Return the [X, Y] coordinate for the center point of the cell that contains the specified text.  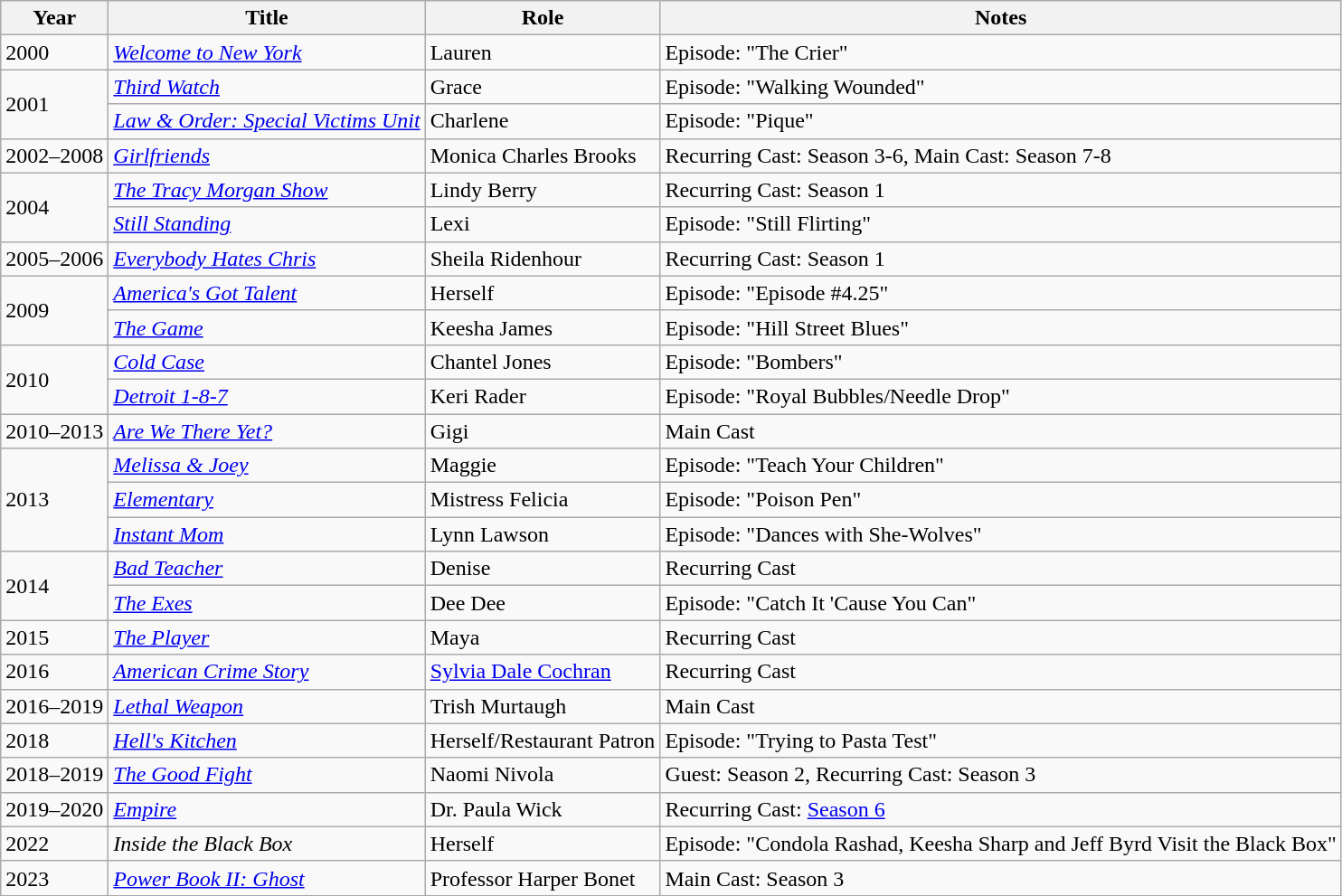
Main Cast: Season 3 [1001, 878]
American Crime Story [267, 672]
Lindy Berry [543, 190]
The Tracy Morgan Show [267, 190]
Inside the Black Box [267, 844]
Elementary [267, 500]
2019–2020 [54, 809]
2015 [54, 637]
Lexi [543, 224]
2005–2006 [54, 259]
Melissa & Joey [267, 466]
2016 [54, 672]
Law & Order: Special Victims Unit [267, 121]
The Good Fight [267, 775]
Herself/Restaurant Patron [543, 740]
Episode: "Catch It 'Cause You Can" [1001, 603]
Still Standing [267, 224]
Girlfriends [267, 156]
2016–2019 [54, 706]
Maggie [543, 466]
Episode: "Bombers" [1001, 362]
2009 [54, 310]
Grace [543, 87]
2013 [54, 500]
Episode: "The Crier" [1001, 52]
Episode: "Poison Pen" [1001, 500]
Instant Mom [267, 534]
2010 [54, 379]
2022 [54, 844]
Recurring Cast: Season 3-6, Main Cast: Season 7-8 [1001, 156]
Trish Murtaugh [543, 706]
Episode: "Trying to Pasta Test" [1001, 740]
The Exes [267, 603]
Detroit 1-8-7 [267, 396]
Notes [1001, 18]
Episode: "Dances with She-Wolves" [1001, 534]
Bad Teacher [267, 569]
2018 [54, 740]
Episode: "Royal Bubbles/Needle Drop" [1001, 396]
Denise [543, 569]
Are We There Yet? [267, 431]
Dee Dee [543, 603]
2001 [54, 104]
Lynn Lawson [543, 534]
The Game [267, 327]
Hell's Kitchen [267, 740]
Maya [543, 637]
Lauren [543, 52]
Episode: "Still Flirting" [1001, 224]
Episode: "Teach Your Children" [1001, 466]
The Player [267, 637]
Chantel Jones [543, 362]
2002–2008 [54, 156]
Cold Case [267, 362]
Mistress Felicia [543, 500]
Monica Charles Brooks [543, 156]
Recurring Cast: Season 6 [1001, 809]
Episode: "Walking Wounded" [1001, 87]
Role [543, 18]
Power Book II: Ghost [267, 878]
Sylvia Dale Cochran [543, 672]
2014 [54, 586]
Empire [267, 809]
Gigi [543, 431]
Keesha James [543, 327]
Year [54, 18]
Everybody Hates Chris [267, 259]
Professor Harper Bonet [543, 878]
Episode: "Pique" [1001, 121]
Lethal Weapon [267, 706]
Naomi Nivola [543, 775]
Episode: "Condola Rashad, Keesha Sharp and Jeff Byrd Visit the Black Box" [1001, 844]
Charlene [543, 121]
Dr. Paula Wick [543, 809]
Title [267, 18]
Keri Rader [543, 396]
2000 [54, 52]
Sheila Ridenhour [543, 259]
America's Got Talent [267, 293]
Guest: Season 2, Recurring Cast: Season 3 [1001, 775]
Third Watch [267, 87]
2023 [54, 878]
2010–2013 [54, 431]
2018–2019 [54, 775]
Episode: "Episode #4.25" [1001, 293]
2004 [54, 207]
Welcome to New York [267, 52]
Episode: "Hill Street Blues" [1001, 327]
